Provide the (X, Y) coordinate of the cell's center where the given text is located.  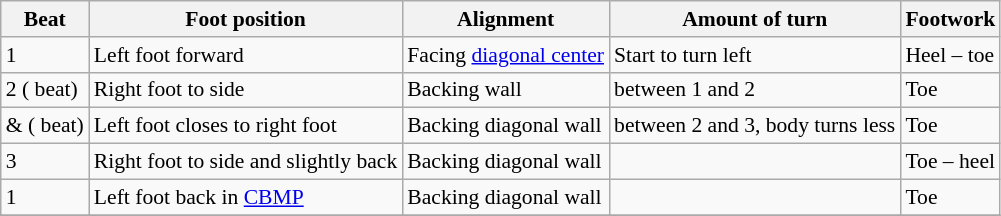
Beat (45, 19)
Start to turn left (754, 55)
Right foot to side and slightly back (246, 162)
Alignment (506, 19)
Heel – toe (950, 55)
2 ( beat) (45, 90)
Footwork (950, 19)
Backing wall (506, 90)
Left foot forward (246, 55)
& ( beat) (45, 126)
Left foot back in CBMP (246, 197)
Right foot to side (246, 90)
Amount of turn (754, 19)
between 2 and 3, body turns less (754, 126)
Facing diagonal center (506, 55)
Foot position (246, 19)
Toe – heel (950, 162)
between 1 and 2 (754, 90)
3 (45, 162)
Left foot closes to right foot (246, 126)
